Output the [x, y] coordinate of the center of the cell containing the given text.  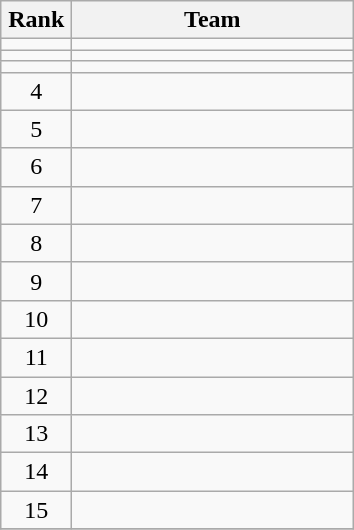
Team [212, 20]
15 [36, 510]
5 [36, 129]
4 [36, 91]
6 [36, 167]
8 [36, 243]
10 [36, 319]
7 [36, 205]
14 [36, 472]
13 [36, 434]
12 [36, 395]
9 [36, 281]
11 [36, 357]
Rank [36, 20]
